For the text-containing cell, return its midpoint in (x, y) coordinate format. 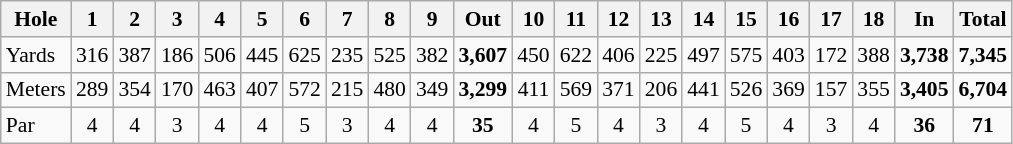
3,738 (924, 55)
Meters (36, 90)
3,299 (482, 90)
407 (262, 90)
1 (92, 19)
35 (482, 126)
497 (704, 55)
3,405 (924, 90)
525 (390, 55)
289 (92, 90)
206 (662, 90)
16 (788, 19)
11 (576, 19)
172 (832, 55)
355 (874, 90)
157 (832, 90)
387 (134, 55)
235 (348, 55)
Hole (36, 19)
170 (178, 90)
Out (482, 19)
8 (390, 19)
506 (220, 55)
Yards (36, 55)
316 (92, 55)
369 (788, 90)
Total (984, 19)
371 (618, 90)
6,704 (984, 90)
625 (304, 55)
186 (178, 55)
12 (618, 19)
10 (534, 19)
406 (618, 55)
7 (348, 19)
526 (746, 90)
441 (704, 90)
622 (576, 55)
445 (262, 55)
In (924, 19)
215 (348, 90)
450 (534, 55)
575 (746, 55)
9 (432, 19)
388 (874, 55)
14 (704, 19)
6 (304, 19)
354 (134, 90)
36 (924, 126)
3,607 (482, 55)
7,345 (984, 55)
569 (576, 90)
382 (432, 55)
71 (984, 126)
463 (220, 90)
18 (874, 19)
572 (304, 90)
15 (746, 19)
2 (134, 19)
411 (534, 90)
Par (36, 126)
349 (432, 90)
17 (832, 19)
480 (390, 90)
403 (788, 55)
225 (662, 55)
13 (662, 19)
